Return (x, y) of the center of cell containing provided text 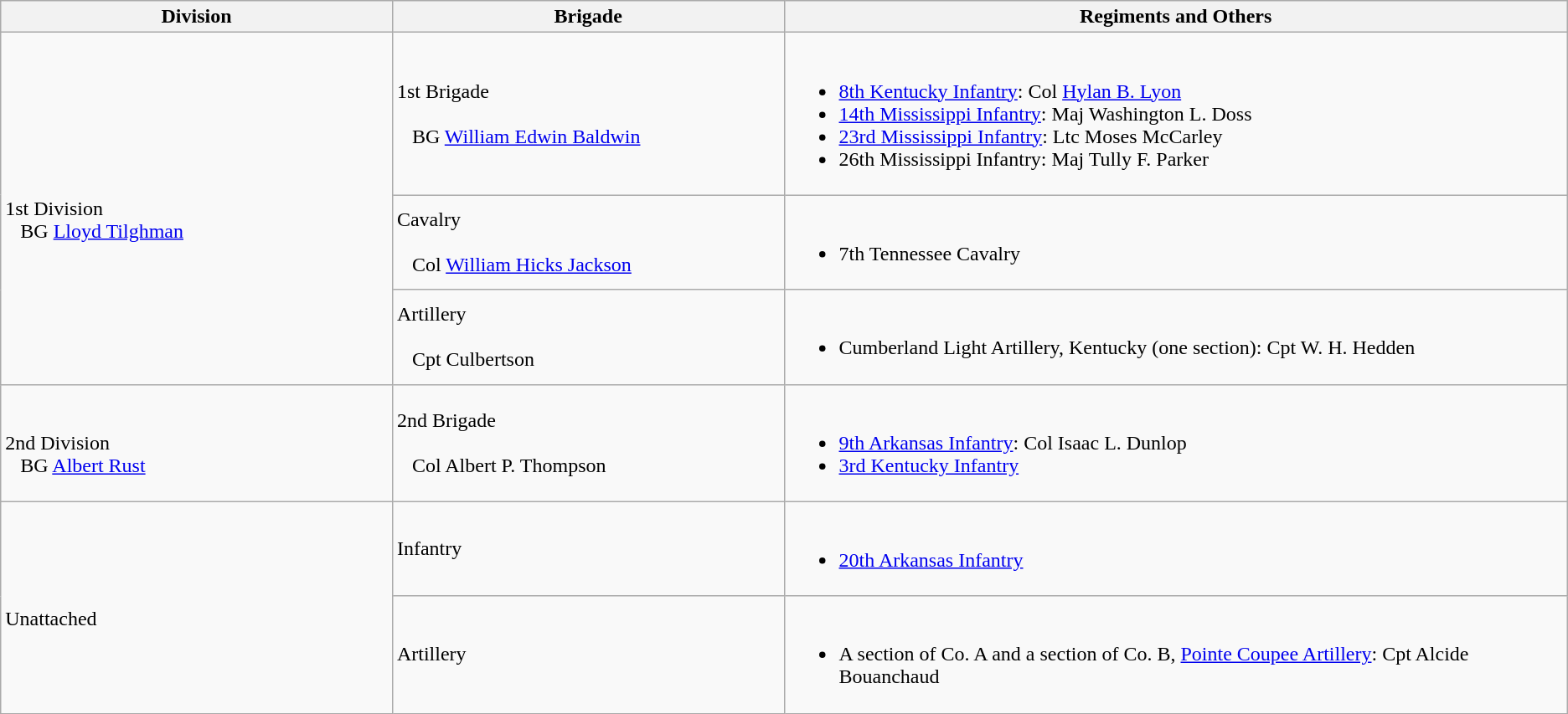
Cumberland Light Artillery, Kentucky (one section): Cpt W. H. Hedden (1176, 336)
Artillery Cpt Culbertson (588, 336)
20th Arkansas Infantry (1176, 549)
2nd Brigade Col Albert P. Thompson (588, 443)
A section of Co. A and a section of Co. B, Pointe Coupee Artillery: Cpt Alcide Bouanchaud (1176, 655)
Regiments and Others (1176, 17)
1st Division BG Lloyd Tilghman (197, 208)
1st Brigade BG William Edwin Baldwin (588, 114)
Artillery (588, 655)
9th Arkansas Infantry: Col Isaac L. Dunlop3rd Kentucky Infantry (1176, 443)
7th Tennessee Cavalry (1176, 243)
Unattached (197, 608)
Brigade (588, 17)
2nd Division BG Albert Rust (197, 443)
Division (197, 17)
Cavalry Col William Hicks Jackson (588, 243)
Infantry (588, 549)
